Identify which cell holds the provided text, then report its (X, Y) central coordinate. 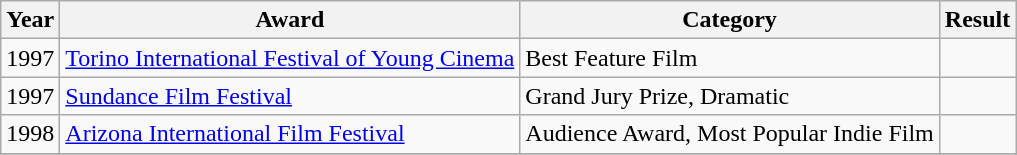
Sundance Film Festival (290, 96)
Audience Award, Most Popular Indie Film (730, 134)
Award (290, 20)
Arizona International Film Festival (290, 134)
Year (30, 20)
Grand Jury Prize, Dramatic (730, 96)
Best Feature Film (730, 58)
1998 (30, 134)
Category (730, 20)
Torino International Festival of Young Cinema (290, 58)
Result (977, 20)
